Scan for the cell matching the given text and deliver its [x, y] coordinate at center. 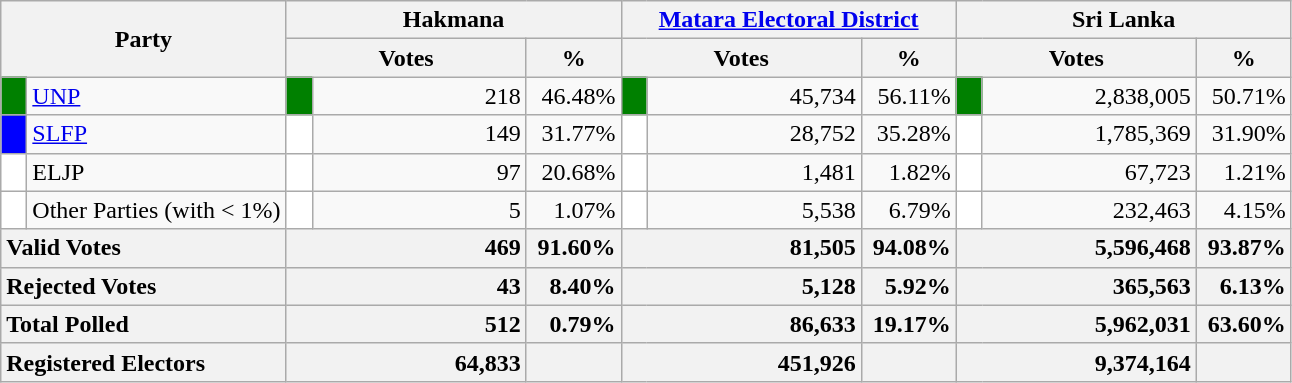
365,563 [1076, 286]
149 [419, 134]
5,538 [754, 210]
Registered Electors [144, 362]
67,723 [1089, 172]
6.79% [908, 210]
31.77% [574, 134]
93.87% [1244, 248]
56.11% [908, 96]
Sri Lanka [1124, 20]
0.79% [574, 324]
ELJP [156, 172]
Rejected Votes [144, 286]
50.71% [1244, 96]
Hakmana [454, 20]
5,962,031 [1076, 324]
218 [419, 96]
UNP [156, 96]
5.92% [908, 286]
Valid Votes [144, 248]
5 [419, 210]
512 [406, 324]
19.17% [908, 324]
97 [419, 172]
Matara Electoral District [788, 20]
64,833 [406, 362]
4.15% [1244, 210]
Party [144, 39]
2,838,005 [1089, 96]
20.68% [574, 172]
43 [406, 286]
9,374,164 [1076, 362]
35.28% [908, 134]
81,505 [741, 248]
469 [406, 248]
45,734 [754, 96]
SLFP [156, 134]
94.08% [908, 248]
8.40% [574, 286]
6.13% [1244, 286]
1,481 [754, 172]
451,926 [741, 362]
86,633 [741, 324]
5,596,468 [1076, 248]
91.60% [574, 248]
46.48% [574, 96]
232,463 [1089, 210]
1.07% [574, 210]
Total Polled [144, 324]
1,785,369 [1089, 134]
63.60% [1244, 324]
31.90% [1244, 134]
Other Parties (with < 1%) [156, 210]
5,128 [741, 286]
1.82% [908, 172]
28,752 [754, 134]
1.21% [1244, 172]
